Pinpoint the cell where the given text exists, returning its (x, y) midpoint coordinate. 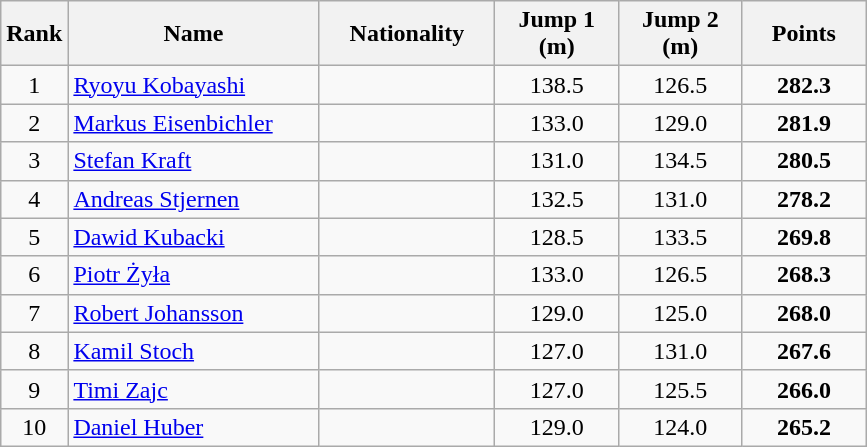
7 (34, 313)
128.5 (557, 237)
Markus Eisenbichler (194, 123)
5 (34, 237)
282.3 (804, 85)
Kamil Stoch (194, 351)
Points (804, 34)
124.0 (681, 427)
Robert Johansson (194, 313)
6 (34, 275)
134.5 (681, 161)
Stefan Kraft (194, 161)
265.2 (804, 427)
269.8 (804, 237)
10 (34, 427)
Jump 1 (m) (557, 34)
Rank (34, 34)
Name (194, 34)
268.3 (804, 275)
Dawid Kubacki (194, 237)
278.2 (804, 199)
280.5 (804, 161)
2 (34, 123)
138.5 (557, 85)
Jump 2 (m) (681, 34)
Andreas Stjernen (194, 199)
266.0 (804, 389)
268.0 (804, 313)
267.6 (804, 351)
Piotr Żyła (194, 275)
8 (34, 351)
Ryoyu Kobayashi (194, 85)
3 (34, 161)
Daniel Huber (194, 427)
Nationality (407, 34)
9 (34, 389)
125.0 (681, 313)
133.5 (681, 237)
132.5 (557, 199)
Timi Zajc (194, 389)
125.5 (681, 389)
1 (34, 85)
281.9 (804, 123)
4 (34, 199)
